Return [X, Y] of the center of cell containing provided text 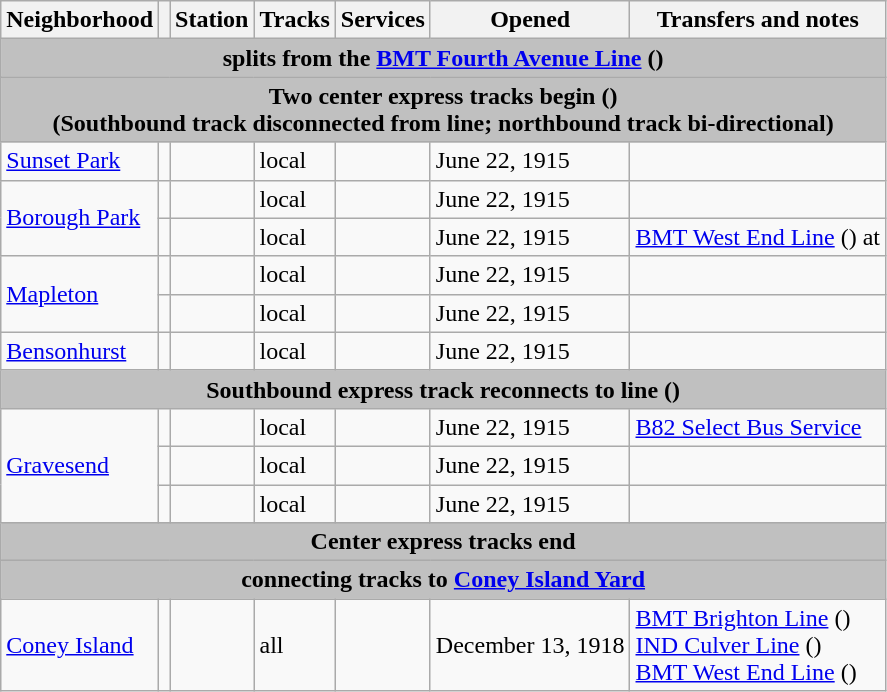
Transfers and notes [758, 20]
Services [382, 20]
December 13, 1918 [530, 645]
splits from the BMT Fourth Avenue Line () [444, 58]
Gravesend [80, 465]
Neighborhood [80, 20]
Sunset Park [80, 161]
BMT Brighton Line ()IND Culver Line ()BMT West End Line () [758, 645]
Tracks [294, 20]
Borough Park [80, 218]
Center express tracks end [444, 542]
Station [212, 20]
Two center express tracks begin ()(Southbound track disconnected from line; northbound track bi-directional) [444, 110]
B82 Select Bus Service [758, 427]
Mapleton [80, 294]
all [294, 645]
BMT West End Line () at [758, 237]
Opened [530, 20]
Bensonhurst [80, 351]
Coney Island [80, 645]
Southbound express track reconnects to line () [444, 389]
connecting tracks to Coney Island Yard [444, 580]
